Locate the cell with the specified text and output its (X, Y) center coordinate. 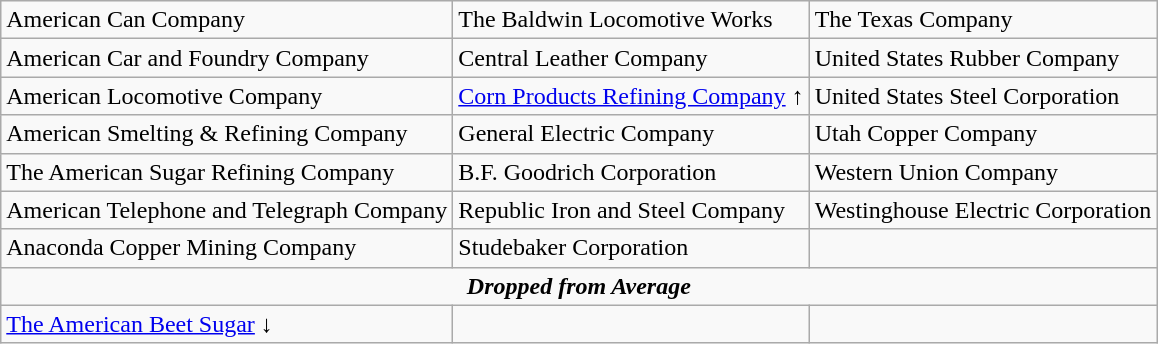
Studebaker Corporation (631, 248)
B.F. Goodrich Corporation (631, 172)
United States Steel Corporation (983, 96)
Corn Products Refining Company ↑ (631, 96)
American Telephone and Telegraph Company (227, 210)
The Texas Company (983, 20)
Westinghouse Electric Corporation (983, 210)
American Locomotive Company (227, 96)
The American Sugar Refining Company (227, 172)
The American Beet Sugar ↓ (227, 324)
Anaconda Copper Mining Company (227, 248)
American Smelting & Refining Company (227, 134)
Central Leather Company (631, 58)
American Car and Foundry Company (227, 58)
Republic Iron and Steel Company (631, 210)
The Baldwin Locomotive Works (631, 20)
American Can Company (227, 20)
Utah Copper Company (983, 134)
General Electric Company (631, 134)
Dropped from Average (579, 286)
Western Union Company (983, 172)
United States Rubber Company (983, 58)
